Capture the cell that displays the provided text and extract its (x, y) central coordinate. 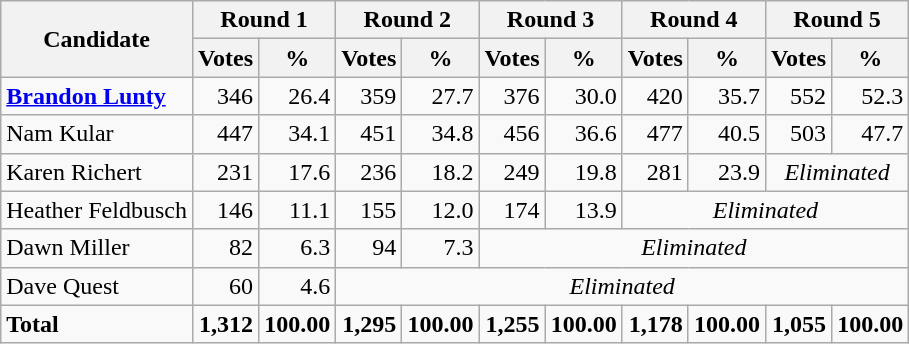
451 (369, 134)
19.8 (584, 172)
447 (225, 134)
35.7 (726, 96)
503 (798, 134)
60 (225, 286)
94 (369, 248)
420 (655, 96)
1,295 (369, 324)
456 (512, 134)
27.7 (440, 96)
36.6 (584, 134)
18.2 (440, 172)
146 (225, 210)
477 (655, 134)
Karen Richert (97, 172)
Round 4 (694, 20)
Round 5 (836, 20)
Dave Quest (97, 286)
236 (369, 172)
1,178 (655, 324)
82 (225, 248)
34.8 (440, 134)
Round 3 (550, 20)
552 (798, 96)
155 (369, 210)
346 (225, 96)
47.7 (870, 134)
Nam Kular (97, 134)
4.6 (298, 286)
13.9 (584, 210)
1,055 (798, 324)
Dawn Miller (97, 248)
249 (512, 172)
Heather Feldbusch (97, 210)
Candidate (97, 39)
34.1 (298, 134)
11.1 (298, 210)
23.9 (726, 172)
30.0 (584, 96)
Round 2 (408, 20)
26.4 (298, 96)
376 (512, 96)
174 (512, 210)
7.3 (440, 248)
40.5 (726, 134)
Brandon Lunty (97, 96)
12.0 (440, 210)
1,312 (225, 324)
Round 1 (264, 20)
1,255 (512, 324)
359 (369, 96)
17.6 (298, 172)
231 (225, 172)
52.3 (870, 96)
6.3 (298, 248)
281 (655, 172)
Total (97, 324)
